Return [x, y] of the center of cell containing provided text 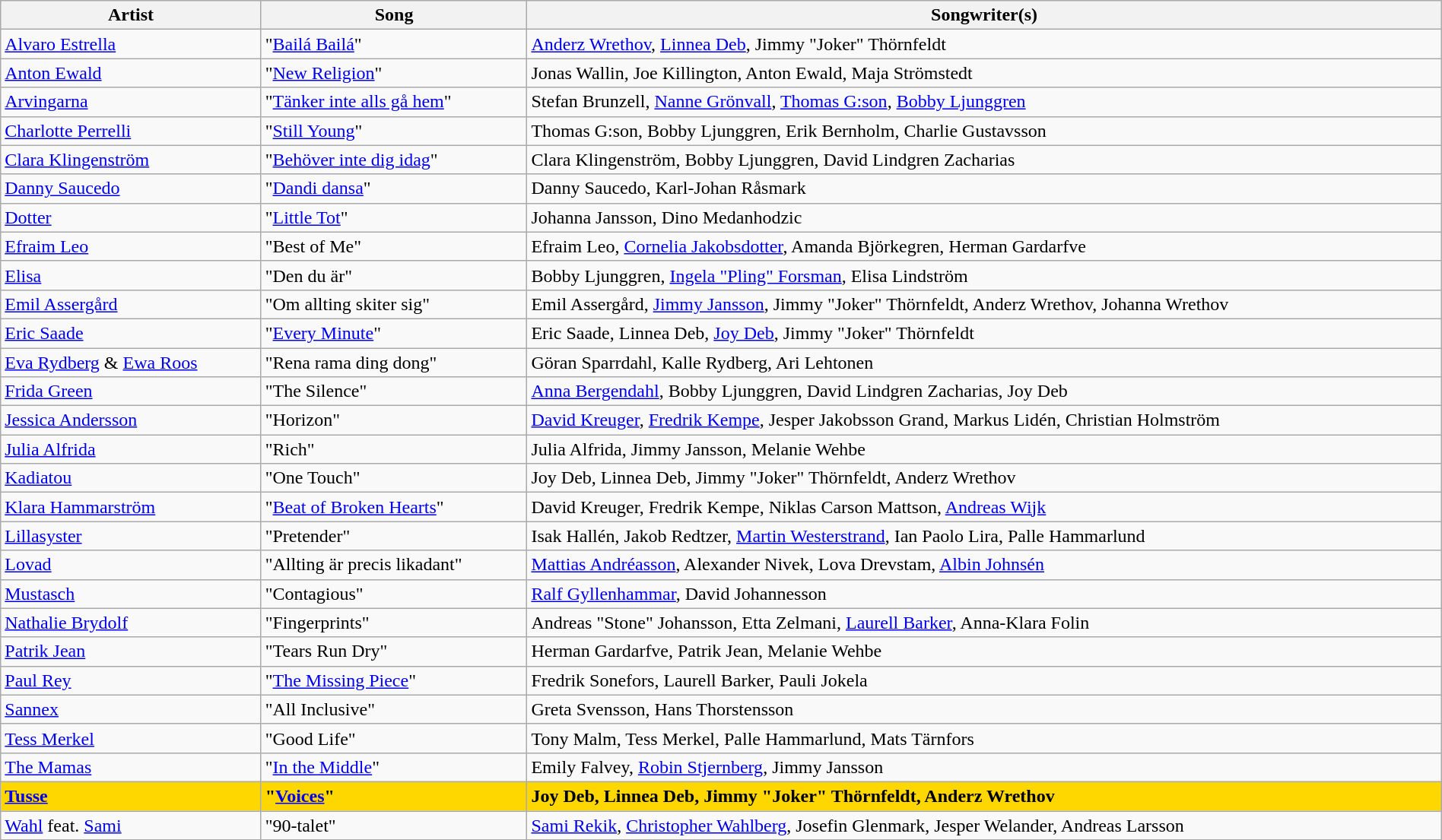
Fredrik Sonefors, Laurell Barker, Pauli Jokela [984, 680]
Thomas G:son, Bobby Ljunggren, Erik Bernholm, Charlie Gustavsson [984, 131]
Clara Klingenström [131, 160]
Lovad [131, 565]
Artist [131, 15]
Nathalie Brydolf [131, 623]
"90-talet" [394, 825]
"Little Tot" [394, 217]
Danny Saucedo, Karl-Johan Råsmark [984, 189]
"Good Life" [394, 738]
Danny Saucedo [131, 189]
Isak Hallén, Jakob Redtzer, Martin Westerstrand, Ian Paolo Lira, Palle Hammarlund [984, 536]
Kadiatou [131, 478]
Song [394, 15]
"Den du är" [394, 275]
"Best of Me" [394, 246]
Patrik Jean [131, 651]
Charlotte Perrelli [131, 131]
"In the Middle" [394, 767]
Sannex [131, 709]
Lillasyster [131, 536]
"Allting är precis likadant" [394, 565]
Emil Assergård [131, 304]
"Behöver inte dig idag" [394, 160]
Dotter [131, 217]
"Voices" [394, 796]
Eva Rydberg & Ewa Roos [131, 363]
Tony Malm, Tess Merkel, Palle Hammarlund, Mats Tärnfors [984, 738]
Emily Falvey, Robin Stjernberg, Jimmy Jansson [984, 767]
"Contagious" [394, 594]
Anderz Wrethov, Linnea Deb, Jimmy "Joker" Thörnfeldt [984, 44]
David Kreuger, Fredrik Kempe, Niklas Carson Mattson, Andreas Wijk [984, 507]
"Bailá Bailá" [394, 44]
"Rich" [394, 449]
Johanna Jansson, Dino Medanhodzic [984, 217]
The Mamas [131, 767]
"Fingerprints" [394, 623]
Efraim Leo [131, 246]
Klara Hammarström [131, 507]
Andreas "Stone" Johansson, Etta Zelmani, Laurell Barker, Anna-Klara Folin [984, 623]
Frida Green [131, 391]
Anton Ewald [131, 73]
Tess Merkel [131, 738]
"Horizon" [394, 420]
"Tänker inte alls gå hem" [394, 102]
Göran Sparrdahl, Kalle Rydberg, Ari Lehtonen [984, 363]
Eric Saade, Linnea Deb, Joy Deb, Jimmy "Joker" Thörnfeldt [984, 333]
"The Silence" [394, 391]
Paul Rey [131, 680]
"Om allting skiter sig" [394, 304]
Emil Assergård, Jimmy Jansson, Jimmy "Joker" Thörnfeldt, Anderz Wrethov, Johanna Wrethov [984, 304]
"Still Young" [394, 131]
Jonas Wallin, Joe Killington, Anton Ewald, Maja Strömstedt [984, 73]
Ralf Gyllenhammar, David Johannesson [984, 594]
Herman Gardarfve, Patrik Jean, Melanie Wehbe [984, 651]
"Pretender" [394, 536]
"New Religion" [394, 73]
Eric Saade [131, 333]
Efraim Leo, Cornelia Jakobsdotter, Amanda Björkegren, Herman Gardarfve [984, 246]
Stefan Brunzell, Nanne Grönvall, Thomas G:son, Bobby Ljunggren [984, 102]
Arvingarna [131, 102]
Sami Rekik, Christopher Wahlberg, Josefin Glenmark, Jesper Welander, Andreas Larsson [984, 825]
"Dandi dansa" [394, 189]
Elisa [131, 275]
Anna Bergendahl, Bobby Ljunggren, David Lindgren Zacharias, Joy Deb [984, 391]
Mattias Andréasson, Alexander Nivek, Lova Drevstam, Albin Johnsén [984, 565]
"One Touch" [394, 478]
"Tears Run Dry" [394, 651]
Greta Svensson, Hans Thorstensson [984, 709]
Wahl feat. Sami [131, 825]
Julia Alfrida [131, 449]
Julia Alfrida, Jimmy Jansson, Melanie Wehbe [984, 449]
Jessica Andersson [131, 420]
"Beat of Broken Hearts" [394, 507]
"Every Minute" [394, 333]
Alvaro Estrella [131, 44]
Mustasch [131, 594]
"All Inclusive" [394, 709]
"Rena rama ding dong" [394, 363]
Bobby Ljunggren, Ingela "Pling" Forsman, Elisa Lindström [984, 275]
Songwriter(s) [984, 15]
David Kreuger, Fredrik Kempe, Jesper Jakobsson Grand, Markus Lidén, Christian Holmström [984, 420]
Clara Klingenström, Bobby Ljunggren, David Lindgren Zacharias [984, 160]
"The Missing Piece" [394, 680]
Tusse [131, 796]
